Pinpoint the cell where the given text exists, returning its [x, y] midpoint coordinate. 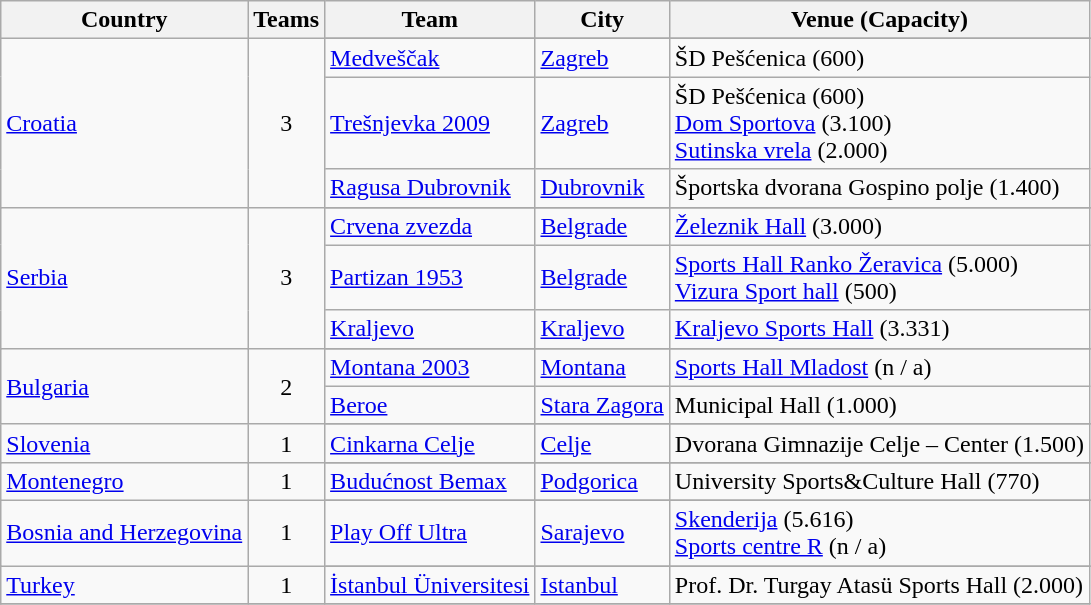
Skenderija (5.616)Sports centre R (n / a) [879, 532]
Železnik Hall (3.000) [879, 226]
Budućnost Bemax [430, 481]
Kraljevo Sports Hall (3.331) [879, 329]
Montana 2003 [430, 367]
Prof. Dr. Turgay Atasü Sports Hall (2.000) [879, 585]
Play Off Ultra [430, 532]
Istanbul [602, 585]
Team [430, 20]
Sports Hall Ranko Žeravica (5.000)Vizura Sport hall (500) [879, 278]
University Sports&Culture Hall (770) [879, 481]
Podgorica [602, 481]
Bulgaria [124, 386]
Partizan 1953 [430, 278]
Stara Zagora [602, 405]
Municipal Hall (1.000) [879, 405]
Ragusa Dubrovnik [430, 188]
Serbia [124, 278]
Crvena zvezda [430, 226]
Sarajevo [602, 532]
Slovenia [124, 443]
Montana [602, 367]
Dubrovnik [602, 188]
Medveščak [430, 58]
Venue (Capacity) [879, 20]
ŠD Pešćenica (600)Dom Sportova (3.100)Sutinska vrela (2.000) [879, 123]
Beroe [430, 405]
Turkey [124, 585]
Celje [602, 443]
2 [286, 386]
Croatia [124, 123]
Športska dvorana Gospino polje (1.400) [879, 188]
Sports Hall Mladost (n / a) [879, 367]
Bosnia and Herzegovina [124, 532]
Country [124, 20]
Montenegro [124, 481]
Cinkarna Celje [430, 443]
İstanbul Üniversitesi [430, 585]
Trešnjevka 2009 [430, 123]
City [602, 20]
Dvorana Gimnazije Celje – Center (1.500) [879, 443]
Teams [286, 20]
ŠD Pešćenica (600) [879, 58]
